Pinpoint the cell where the given text exists, returning its (X, Y) midpoint coordinate. 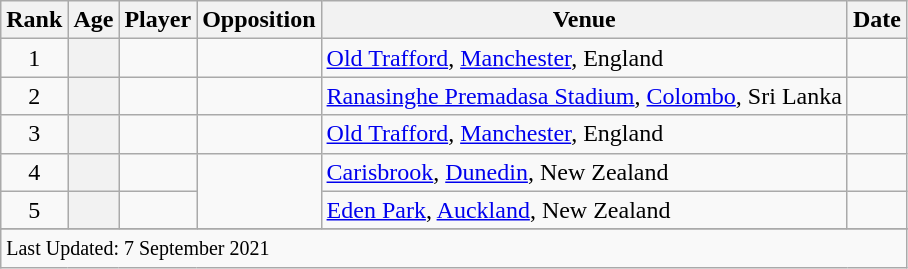
1 (34, 58)
Ranasinghe Premadasa Stadium, Colombo, Sri Lanka (584, 96)
Player (158, 20)
4 (34, 172)
3 (34, 134)
Age (94, 20)
Opposition (259, 20)
Carisbrook, Dunedin, New Zealand (584, 172)
Rank (34, 20)
Venue (584, 20)
Date (876, 20)
5 (34, 210)
Last Updated: 7 September 2021 (454, 248)
Eden Park, Auckland, New Zealand (584, 210)
2 (34, 96)
